Provide the [X, Y] coordinate of the cell's center where the given text is located.  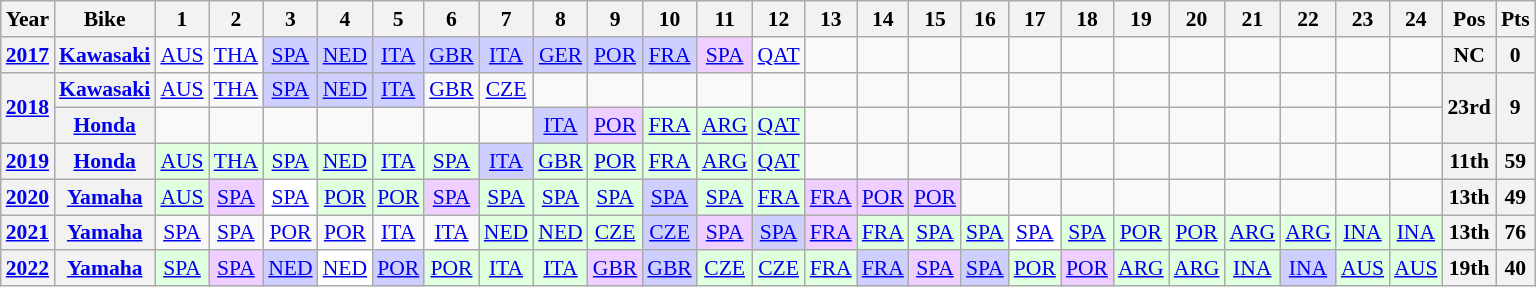
76 [1516, 233]
21 [1252, 19]
2017 [28, 55]
NC [1470, 55]
40 [1516, 269]
11 [725, 19]
17 [1035, 19]
5 [398, 19]
13 [831, 19]
7 [506, 19]
0 [1516, 55]
19 [1141, 19]
14 [883, 19]
23 [1362, 19]
8 [560, 19]
23rd [1470, 108]
16 [985, 19]
1 [182, 19]
10 [670, 19]
Pts [1516, 19]
12 [779, 19]
2018 [28, 108]
3 [290, 19]
15 [935, 19]
2022 [28, 269]
Pos [1470, 19]
24 [1416, 19]
2020 [28, 197]
6 [452, 19]
2021 [28, 233]
GER [560, 55]
18 [1087, 19]
4 [345, 19]
59 [1516, 162]
Year [28, 19]
49 [1516, 197]
11th [1470, 162]
20 [1197, 19]
2 [236, 19]
Bike [104, 19]
22 [1308, 19]
2019 [28, 162]
19th [1470, 269]
